Find where the given text appears and provide that cell's center as [X, Y] coordinate. 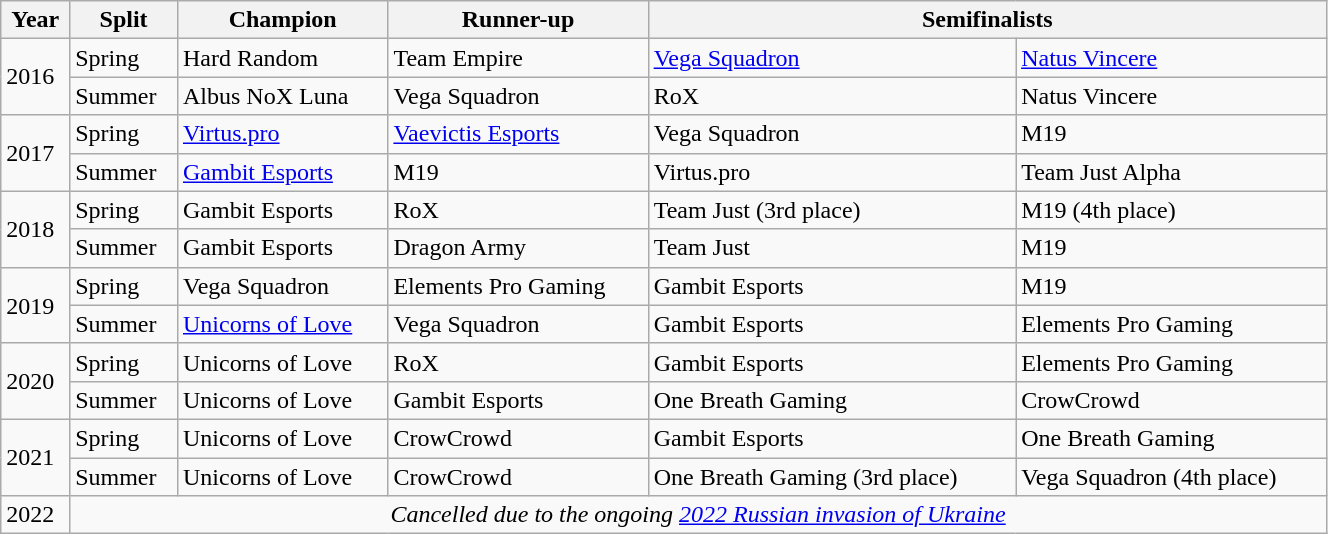
One Breath Gaming (3rd place) [832, 477]
Team Just [832, 248]
Dragon Army [518, 248]
Vaevictis Esports [518, 134]
Team Just Alpha [1172, 172]
M19 (4th place) [1172, 210]
2018 [36, 229]
2017 [36, 153]
Split [124, 20]
Hard Random [282, 58]
2019 [36, 305]
Runner-up [518, 20]
2021 [36, 457]
Albus NoX Luna [282, 96]
2022 [36, 515]
2016 [36, 77]
Semifinalists [987, 20]
Cancelled due to the ongoing 2022 Russian invasion of Ukraine [698, 515]
Team Empire [518, 58]
Year [36, 20]
2020 [36, 381]
Team Just (3rd place) [832, 210]
Champion [282, 20]
Vega Squadron (4th place) [1172, 477]
